Detect which cell encompasses the target text, then output its [X, Y] center coordinate. 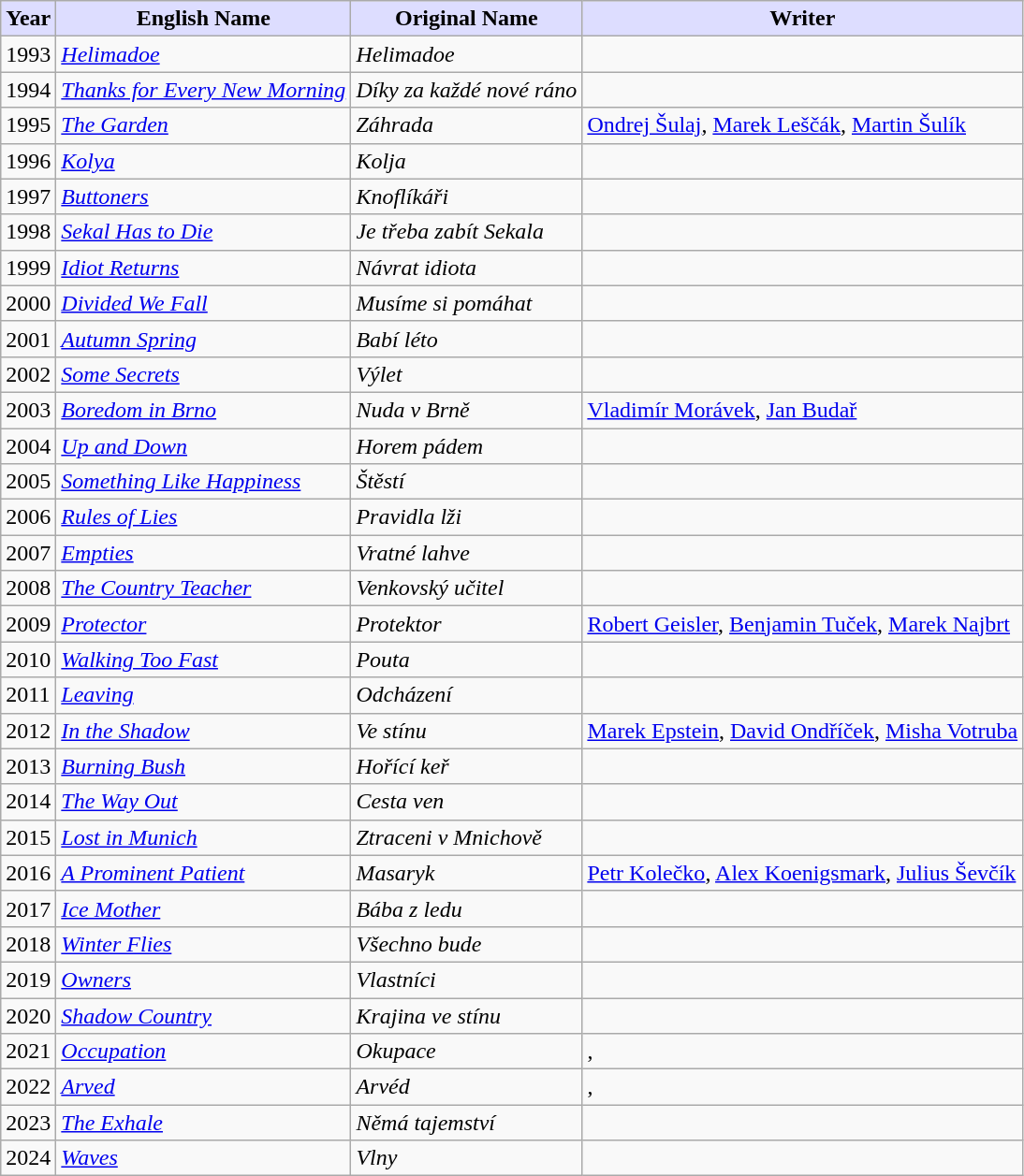
2011 [28, 695]
Cesta ven [466, 802]
2012 [28, 731]
Leaving [204, 695]
1998 [28, 232]
Up and Down [204, 446]
Hořící keř [466, 766]
The Garden [204, 125]
The Exhale [204, 1123]
Robert Geisler, Benjamin Tuček, Marek Najbrt [803, 624]
Horem pádem [466, 446]
Some Secrets [204, 374]
The Way Out [204, 802]
Arved [204, 1087]
1997 [28, 196]
Original Name [466, 19]
Venkovský učitel [466, 588]
2000 [28, 303]
2009 [28, 624]
2017 [28, 908]
2016 [28, 873]
Všechno bude [466, 944]
Empties [204, 553]
Němá tajemství [466, 1123]
2008 [28, 588]
Záhrada [466, 125]
Krajina ve stínu [466, 1015]
Pouta [466, 660]
Walking Too Fast [204, 660]
2010 [28, 660]
2004 [28, 446]
Ve stínu [466, 731]
The Country Teacher [204, 588]
Vlastníci [466, 980]
English Name [204, 19]
Buttoners [204, 196]
Musíme si pomáhat [466, 303]
Rules of Lies [204, 517]
Návrat idiota [466, 268]
2007 [28, 553]
Nuda v Brně [466, 410]
1995 [28, 125]
In the Shadow [204, 731]
1999 [28, 268]
Je třeba zabít Sekala [466, 232]
Arvéd [466, 1087]
Protector [204, 624]
Lost in Munich [204, 837]
Waves [204, 1158]
Petr Kolečko, Alex Koenigsmark, Julius Ševčík [803, 873]
Divided We Fall [204, 303]
Pravidla lži [466, 517]
Masaryk [466, 873]
Knoflíkáři [466, 196]
Something Like Happiness [204, 482]
Bába z ledu [466, 908]
2001 [28, 339]
Owners [204, 980]
1996 [28, 161]
2006 [28, 517]
Okupace [466, 1052]
Thanks for Every New Morning [204, 90]
2022 [28, 1087]
Kolya [204, 161]
Autumn Spring [204, 339]
2003 [28, 410]
Idiot Returns [204, 268]
Ztraceni v Mnichově [466, 837]
Vratné lahve [466, 553]
2002 [28, 374]
Odcházení [466, 695]
2005 [28, 482]
Ondrej Šulaj, Marek Leščák, Martin Šulík [803, 125]
Vlny [466, 1158]
2024 [28, 1158]
Díky za každé nové ráno [466, 90]
1993 [28, 54]
Marek Epstein, David Ondříček, Misha Votruba [803, 731]
1994 [28, 90]
2015 [28, 837]
Shadow Country [204, 1015]
A Prominent Patient [204, 873]
2018 [28, 944]
2020 [28, 1015]
2019 [28, 980]
Ice Mother [204, 908]
2013 [28, 766]
Burning Bush [204, 766]
Winter Flies [204, 944]
Year [28, 19]
Occupation [204, 1052]
Výlet [466, 374]
Štěstí [466, 482]
Kolja [466, 161]
Sekal Has to Die [204, 232]
Protektor [466, 624]
Boredom in Brno [204, 410]
Vladimír Morávek, Jan Budař [803, 410]
2021 [28, 1052]
Writer [803, 19]
2014 [28, 802]
Babí léto [466, 339]
2023 [28, 1123]
